For the text-containing cell, return its midpoint in [X, Y] coordinate format. 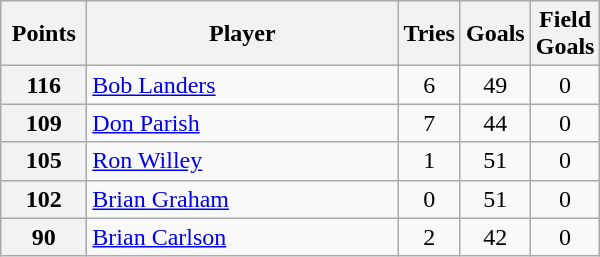
116 [44, 85]
Goals [495, 34]
2 [430, 237]
Brian Graham [242, 199]
Tries [430, 34]
49 [495, 85]
1 [430, 161]
Don Parish [242, 123]
109 [44, 123]
102 [44, 199]
Brian Carlson [242, 237]
Points [44, 34]
Bob Landers [242, 85]
90 [44, 237]
44 [495, 123]
105 [44, 161]
6 [430, 85]
Ron Willey [242, 161]
Field Goals [565, 34]
42 [495, 237]
Player [242, 34]
7 [430, 123]
